Detect which cell encompasses the target text, then output its [X, Y] center coordinate. 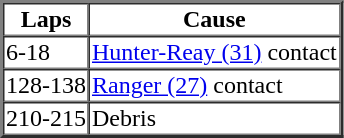
Laps [46, 20]
6-18 [46, 52]
128-138 [46, 86]
Hunter-Reay (31) contact [214, 52]
210-215 [46, 118]
Ranger (27) contact [214, 86]
Cause [214, 20]
Debris [214, 118]
